Scan for the cell matching the given text and deliver its [X, Y] coordinate at center. 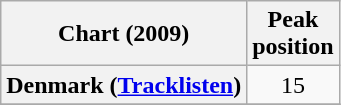
Chart (2009) [124, 34]
15 [293, 85]
Denmark (Tracklisten) [124, 85]
Peakposition [293, 34]
